Scan for the cell matching the given text and deliver its [X, Y] coordinate at center. 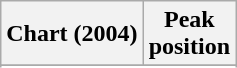
Peakposition [189, 34]
Chart (2004) [72, 34]
